From the cell containing the given text, extract its center point as (X, Y) coordinate. 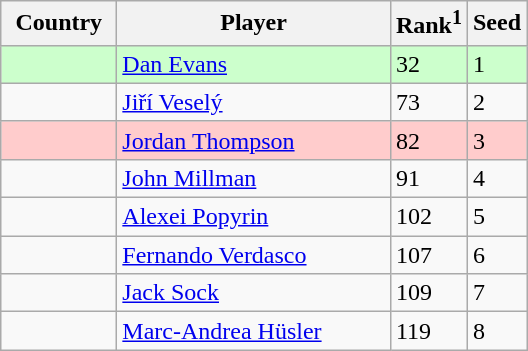
5 (496, 217)
1 (496, 64)
3 (496, 140)
Country (59, 24)
John Millman (254, 178)
4 (496, 178)
Jack Sock (254, 293)
Jiří Veselý (254, 102)
109 (428, 293)
Player (254, 24)
7 (496, 293)
2 (496, 102)
8 (496, 331)
82 (428, 140)
73 (428, 102)
107 (428, 255)
Jordan Thompson (254, 140)
91 (428, 178)
119 (428, 331)
102 (428, 217)
Fernando Verdasco (254, 255)
Rank1 (428, 24)
Seed (496, 24)
6 (496, 255)
32 (428, 64)
Alexei Popyrin (254, 217)
Dan Evans (254, 64)
Marc-Andrea Hüsler (254, 331)
